Provide the (x, y) coordinate of the cell's center where the given text is located.  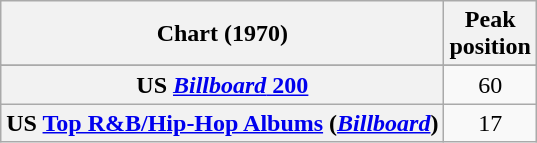
Chart (1970) (222, 34)
US Billboard 200 (222, 85)
17 (490, 123)
US Top R&B/Hip-Hop Albums (Billboard) (222, 123)
60 (490, 85)
Peakposition (490, 34)
